Search for the cell housing the specified text and yield its (x, y) center coordinate. 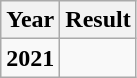
Result (98, 20)
2021 (30, 58)
Year (30, 20)
